Pinpoint the cell where the given text exists, returning its [x, y] midpoint coordinate. 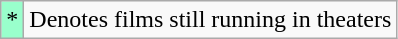
* [12, 20]
Denotes films still running in theaters [210, 20]
